Capture the cell that displays the provided text and extract its (X, Y) central coordinate. 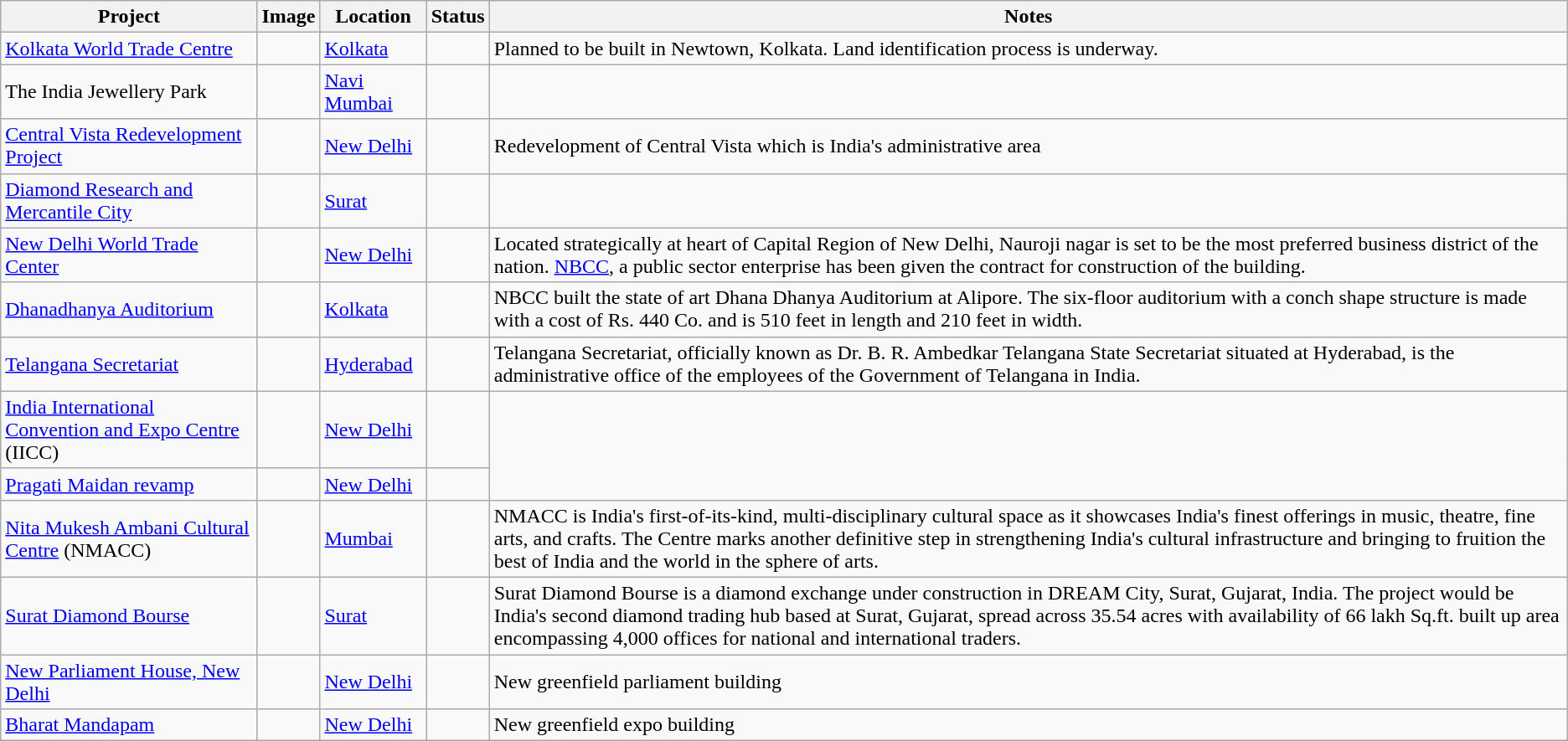
Telangana Secretariat (129, 363)
Dhanadhanya Auditorium (129, 310)
Location (374, 17)
Planned to be built in Newtown, Kolkata. Land identification process is underway. (1029, 49)
Diamond Research and Mercantile City (129, 201)
Project (129, 17)
India International Convention and Expo Centre (IICC) (129, 430)
Status (457, 17)
Pragati Maidan revamp (129, 484)
Central Vista Redevelopment Project (129, 146)
Surat Diamond Bourse (129, 615)
Mumbai (374, 538)
Navi Mumbai (374, 92)
New greenfield expo building (1029, 725)
Nita Mukesh Ambani Cultural Centre (NMACC) (129, 538)
Redevelopment of Central Vista which is India's administrative area (1029, 146)
The India Jewellery Park (129, 92)
New Delhi World Trade Center (129, 255)
Kolkata World Trade Centre (129, 49)
New greenfield parliament building (1029, 682)
Bharat Mandapam (129, 725)
Notes (1029, 17)
Image (288, 17)
New Parliament House, New Delhi (129, 682)
Hyderabad (374, 363)
